Pinpoint the cell where the given text exists, returning its [X, Y] midpoint coordinate. 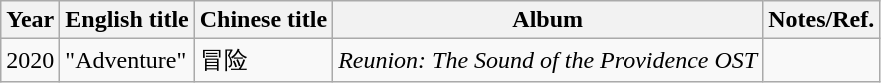
Album [548, 20]
Reunion: The Sound of the Providence OST [548, 60]
English title [127, 20]
"Adventure" [127, 60]
Year [30, 20]
冒险 [263, 60]
2020 [30, 60]
Notes/Ref. [822, 20]
Chinese title [263, 20]
